Capture the cell that displays the provided text and extract its [X, Y] central coordinate. 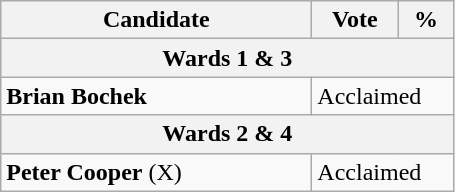
Candidate [156, 20]
Wards 2 & 4 [228, 134]
% [426, 20]
Brian Bochek [156, 96]
Wards 1 & 3 [228, 58]
Vote [355, 20]
Peter Cooper (X) [156, 172]
